Detect which cell encompasses the target text, then output its (X, Y) center coordinate. 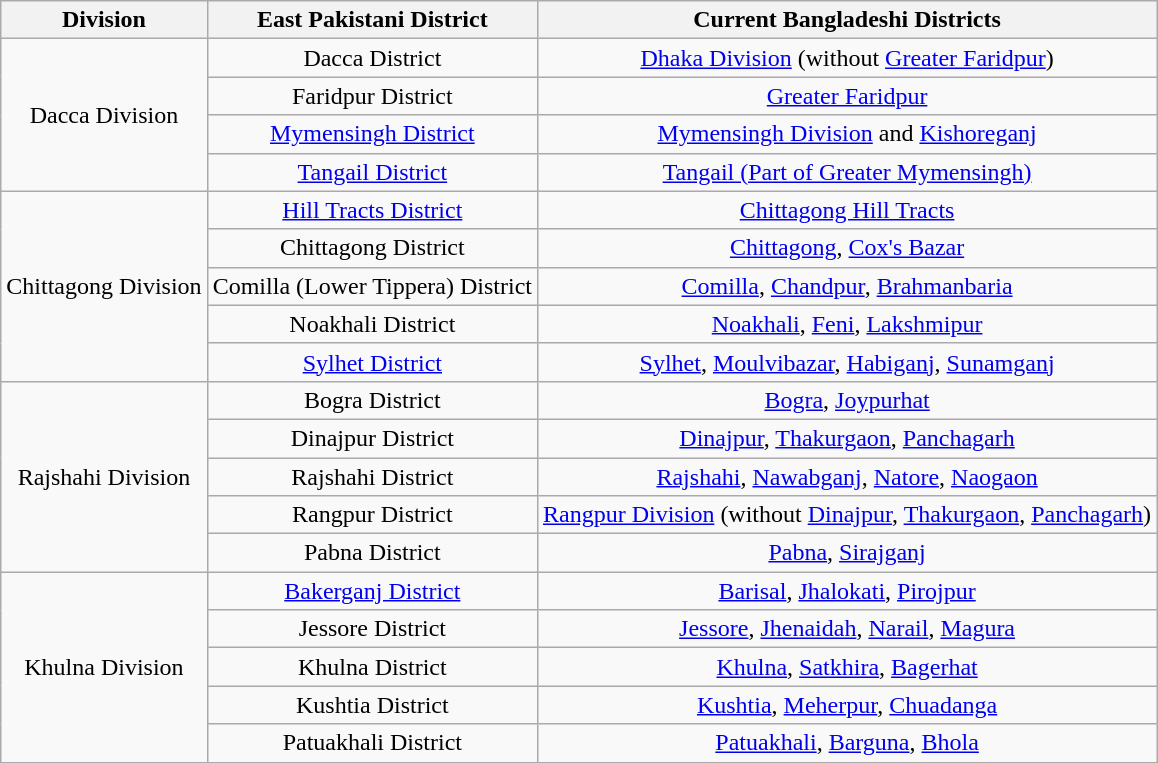
Barisal, Jhalokati, Pirojpur (848, 591)
Noakhali District (372, 324)
Chittagong, Cox's Bazar (848, 248)
Jessore, Jhenaidah, Narail, Magura (848, 629)
Sylhet, Moulvibazar, Habiganj, Sunamganj (848, 362)
Bakerganj District (372, 591)
Pabna District (372, 553)
Faridpur District (372, 96)
Rajshahi District (372, 477)
Dinajpur, Thakurgaon, Panchagarh (848, 438)
Kushtia, Meherpur, Chuadanga (848, 705)
Greater Faridpur (848, 96)
Patuakhali, Barguna, Bhola (848, 743)
Chittagong Hill Tracts (848, 210)
Khulna District (372, 667)
Tangail District (372, 172)
Kushtia District (372, 705)
Comilla, Chandpur, Brahmanbaria (848, 286)
Pabna, Sirajganj (848, 553)
Dacca District (372, 58)
Comilla (Lower Tippera) District (372, 286)
Chittagong Division (104, 286)
Bogra, Joypurhat (848, 400)
Khulna Division (104, 667)
Dinajpur District (372, 438)
Patuakhali District (372, 743)
Bogra District (372, 400)
Rajshahi Division (104, 476)
Dhaka Division (without Greater Faridpur) (848, 58)
Noakhali, Feni, Lakshmipur (848, 324)
Current Bangladeshi Districts (848, 20)
East Pakistani District (372, 20)
Jessore District (372, 629)
Mymensingh District (372, 134)
Division (104, 20)
Dacca Division (104, 115)
Rangpur District (372, 515)
Tangail (Part of Greater Mymensingh) (848, 172)
Rangpur Division (without Dinajpur, Thakurgaon, Panchagarh) (848, 515)
Chittagong District (372, 248)
Khulna, Satkhira, Bagerhat (848, 667)
Rajshahi, Nawabganj, Natore, Naogaon (848, 477)
Sylhet District (372, 362)
Mymensingh Division and Kishoreganj (848, 134)
Hill Tracts District (372, 210)
